Output the [x, y] coordinate of the center of the cell containing the given text.  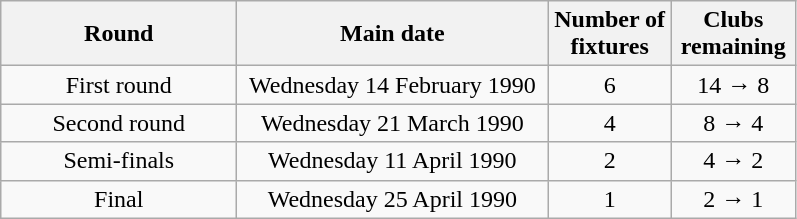
Round [119, 34]
Wednesday 11 April 1990 [392, 161]
Semi-finals [119, 161]
14 → 8 [733, 85]
2 [610, 161]
Wednesday 14 February 1990 [392, 85]
4 → 2 [733, 161]
Wednesday 25 April 1990 [392, 199]
First round [119, 85]
Main date [392, 34]
8 → 4 [733, 123]
6 [610, 85]
4 [610, 123]
Final [119, 199]
Wednesday 21 March 1990 [392, 123]
Clubs remaining [733, 34]
Second round [119, 123]
2 → 1 [733, 199]
Number of fixtures [610, 34]
1 [610, 199]
